Provide the (X, Y) coordinate of the cell's center where the given text is located.  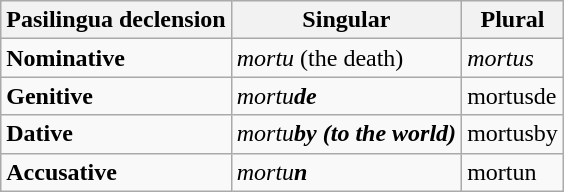
mortusby (513, 134)
Pasilingua declension (116, 20)
Accusative (116, 172)
mortus (513, 58)
Singular (346, 20)
Dative (116, 134)
mortuby (to the world) (346, 134)
mortude (346, 96)
Nominative (116, 58)
Genitive (116, 96)
Plural (513, 20)
mortu (the death) (346, 58)
mortusde (513, 96)
